Return the [x, y] coordinate for the center point of the cell that contains the specified text.  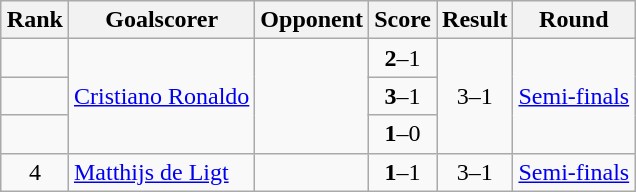
Goalscorer [161, 20]
Rank [34, 20]
Score [403, 20]
1–0 [403, 134]
2–1 [403, 58]
Matthijs de Ligt [161, 172]
Round [574, 20]
4 [34, 172]
Result [475, 20]
1–1 [403, 172]
Cristiano Ronaldo [161, 96]
Opponent [312, 20]
